Return the (X, Y) coordinate for the center point of the cell that contains the specified text.  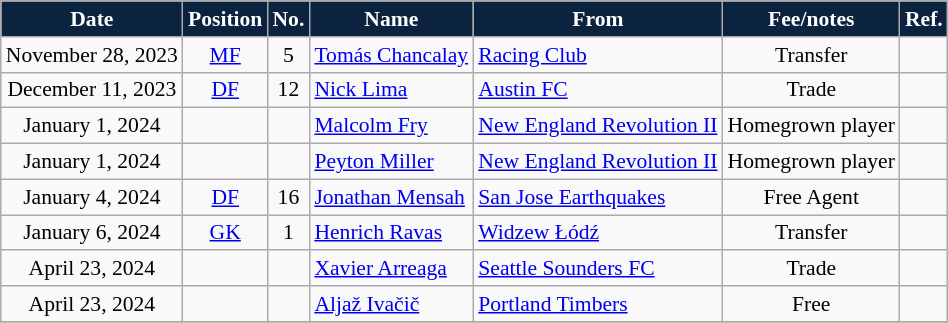
January 4, 2024 (92, 197)
16 (288, 197)
Widzew Łódź (598, 233)
12 (288, 90)
From (598, 19)
Free (812, 304)
Peyton Miller (391, 162)
Fee/notes (812, 19)
Jonathan Mensah (391, 197)
MF (225, 55)
GK (225, 233)
Ref. (924, 19)
Position (225, 19)
5 (288, 55)
January 6, 2024 (92, 233)
No. (288, 19)
Portland Timbers (598, 304)
Nick Lima (391, 90)
San Jose Earthquakes (598, 197)
Name (391, 19)
Seattle Sounders FC (598, 269)
Austin FC (598, 90)
Xavier Arreaga (391, 269)
Henrich Ravas (391, 233)
Racing Club (598, 55)
1 (288, 233)
Free Agent (812, 197)
Date (92, 19)
Aljaž Ivačič (391, 304)
December 11, 2023 (92, 90)
Tomás Chancalay (391, 55)
November 28, 2023 (92, 55)
Malcolm Fry (391, 126)
